Identify which cell holds the provided text, then report its (X, Y) central coordinate. 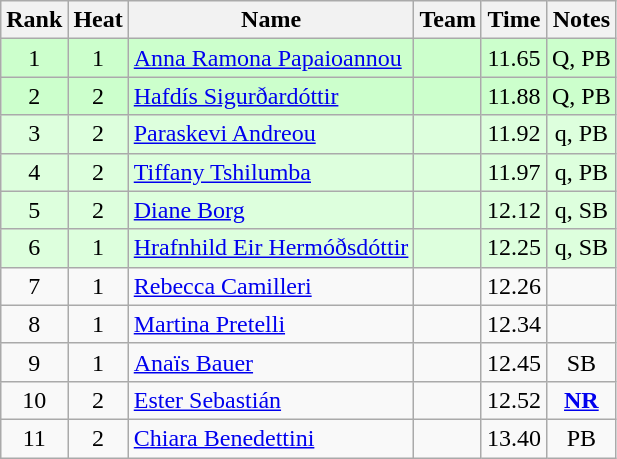
12.26 (514, 286)
PB (581, 438)
Name (271, 20)
Anaïs Bauer (271, 362)
Tiffany Tshilumba (271, 172)
Team (448, 20)
12.12 (514, 210)
12.52 (514, 400)
12.25 (514, 248)
11.97 (514, 172)
SB (581, 362)
Time (514, 20)
Ester Sebastián (271, 400)
11.92 (514, 134)
Paraskevi Andreou (271, 134)
11.65 (514, 58)
Diane Borg (271, 210)
Hafdís Sigurðardóttir (271, 96)
12.45 (514, 362)
10 (34, 400)
5 (34, 210)
Chiara Benedettini (271, 438)
7 (34, 286)
Hrafnhild Eir Hermóðsdóttir (271, 248)
13.40 (514, 438)
Notes (581, 20)
Anna Ramona Papaioannou (271, 58)
12.34 (514, 324)
8 (34, 324)
Martina Pretelli (271, 324)
NR (581, 400)
9 (34, 362)
4 (34, 172)
11 (34, 438)
3 (34, 134)
6 (34, 248)
Rebecca Camilleri (271, 286)
Rank (34, 20)
11.88 (514, 96)
Heat (98, 20)
